Pinpoint the cell where the given text exists, returning its [x, y] midpoint coordinate. 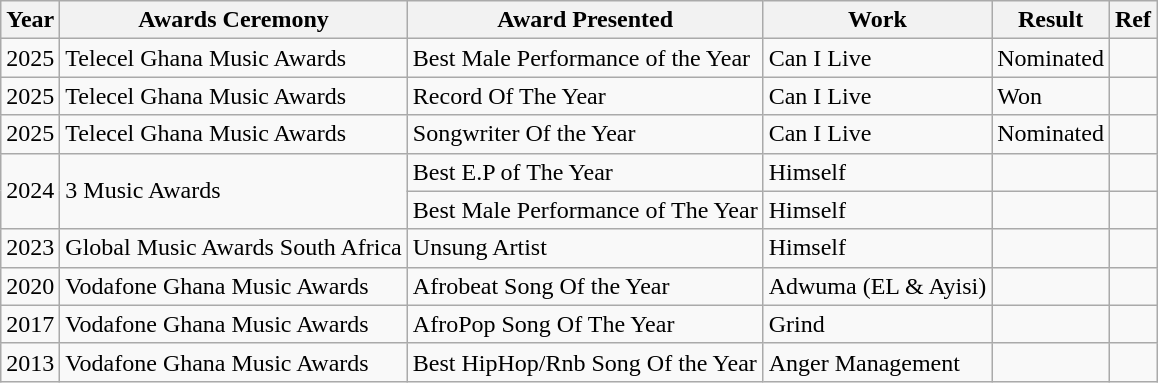
Grind [878, 324]
2020 [30, 286]
Anger Management [878, 362]
Songwriter Of the Year [585, 134]
Best HipHop/Rnb Song Of the Year [585, 362]
3 Music Awards [234, 191]
Ref [1132, 20]
Best Male Performance of The Year [585, 210]
2013 [30, 362]
AfroPop Song Of The Year [585, 324]
Best Male Performance of the Year [585, 58]
Year [30, 20]
2017 [30, 324]
Global Music Awards South Africa [234, 248]
Result [1051, 20]
Adwuma (EL & Ayisi) [878, 286]
Record Of The Year [585, 96]
Work [878, 20]
Awards Ceremony [234, 20]
Best E.P of The Year [585, 172]
Won [1051, 96]
Afrobeat Song Of the Year [585, 286]
2023 [30, 248]
2024 [30, 191]
Unsung Artist [585, 248]
Award Presented [585, 20]
